Determine the [x, y] coordinate at the center of the cell enclosing the given text.  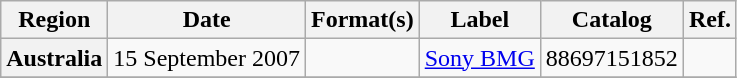
88697151852 [612, 58]
Ref. [710, 20]
Australia [54, 58]
Catalog [612, 20]
Sony BMG [480, 58]
Format(s) [363, 20]
Region [54, 20]
15 September 2007 [207, 58]
Label [480, 20]
Date [207, 20]
